Search for the cell housing the specified text and yield its (x, y) center coordinate. 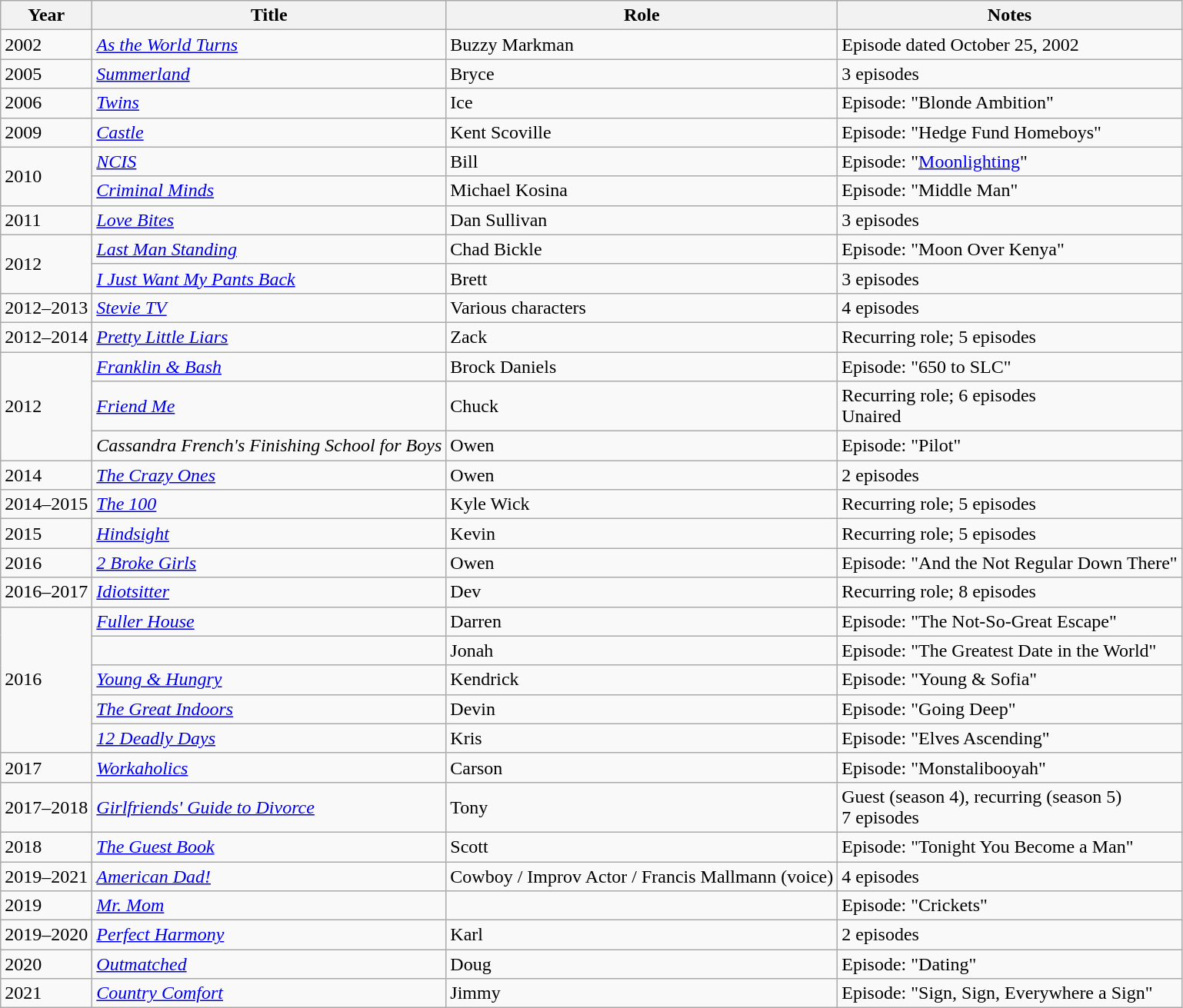
Doug (641, 964)
Mr. Mom (269, 906)
Chuck (641, 406)
Episode: "Pilot" (1009, 446)
Episode: "Blonde Ambition" (1009, 103)
Brett (641, 278)
Episode: "Crickets" (1009, 906)
Various characters (641, 308)
Jimmy (641, 993)
Dan Sullivan (641, 220)
2017–2018 (46, 807)
2021 (46, 993)
2011 (46, 220)
Kendrick (641, 680)
Episode: "The Not-So-Great Escape" (1009, 621)
Episode: "Hedge Fund Homeboys" (1009, 132)
Episode: "The Greatest Date in the World" (1009, 650)
2006 (46, 103)
Chad Bickle (641, 249)
Episode: "Going Deep" (1009, 709)
Bill (641, 161)
The Guest Book (269, 847)
Jonah (641, 650)
Love Bites (269, 220)
I Just Want My Pants Back (269, 278)
Episode: "Moon Over Kenya" (1009, 249)
2014 (46, 475)
Kent Scoville (641, 132)
Summerland (269, 74)
NCIS (269, 161)
Hindsight (269, 534)
Criminal Minds (269, 191)
Notes (1009, 15)
2005 (46, 74)
Ice (641, 103)
2019 (46, 906)
Episode: "Middle Man" (1009, 191)
Episode: "Monstalibooyah" (1009, 767)
Last Man Standing (269, 249)
The 100 (269, 504)
2012–2014 (46, 337)
Stevie TV (269, 308)
Karl (641, 935)
Episode: "And the Not Regular Down There" (1009, 563)
Episode: "Dating" (1009, 964)
Role (641, 15)
Brock Daniels (641, 367)
Pretty Little Liars (269, 337)
Guest (season 4), recurring (season 5)7 episodes (1009, 807)
Episode: "650 to SLC" (1009, 367)
Perfect Harmony (269, 935)
2016–2017 (46, 592)
Episode dated October 25, 2002 (1009, 45)
Bryce (641, 74)
2 Broke Girls (269, 563)
2019–2020 (46, 935)
Episode: "Sign, Sign, Everywhere a Sign" (1009, 993)
2019–2021 (46, 876)
Outmatched (269, 964)
Episode: "Young & Sofia" (1009, 680)
Kyle Wick (641, 504)
2015 (46, 534)
2020 (46, 964)
Friend Me (269, 406)
2012–2013 (46, 308)
Episode: "Tonight You Become a Man" (1009, 847)
Girlfriends' Guide to Divorce (269, 807)
As the World Turns (269, 45)
Scott (641, 847)
Darren (641, 621)
Dev (641, 592)
Young & Hungry (269, 680)
2009 (46, 132)
Idiotsitter (269, 592)
The Crazy Ones (269, 475)
Country Comfort (269, 993)
Castle (269, 132)
2010 (46, 176)
Kevin (641, 534)
Carson (641, 767)
Fuller House (269, 621)
Cassandra French's Finishing School for Boys (269, 446)
12 Deadly Days (269, 738)
Twins (269, 103)
2018 (46, 847)
Michael Kosina (641, 191)
Workaholics (269, 767)
Cowboy / Improv Actor / Francis Mallmann (voice) (641, 876)
2014–2015 (46, 504)
Buzzy Markman (641, 45)
Year (46, 15)
Recurring role; 8 episodes (1009, 592)
The Great Indoors (269, 709)
Title (269, 15)
2017 (46, 767)
Tony (641, 807)
Devin (641, 709)
Episode: "Moonlighting" (1009, 161)
American Dad! (269, 876)
Kris (641, 738)
Franklin & Bash (269, 367)
Zack (641, 337)
2002 (46, 45)
Episode: "Elves Ascending" (1009, 738)
Recurring role; 6 episodesUnaired (1009, 406)
